Return (X, Y) of the center of cell containing provided text 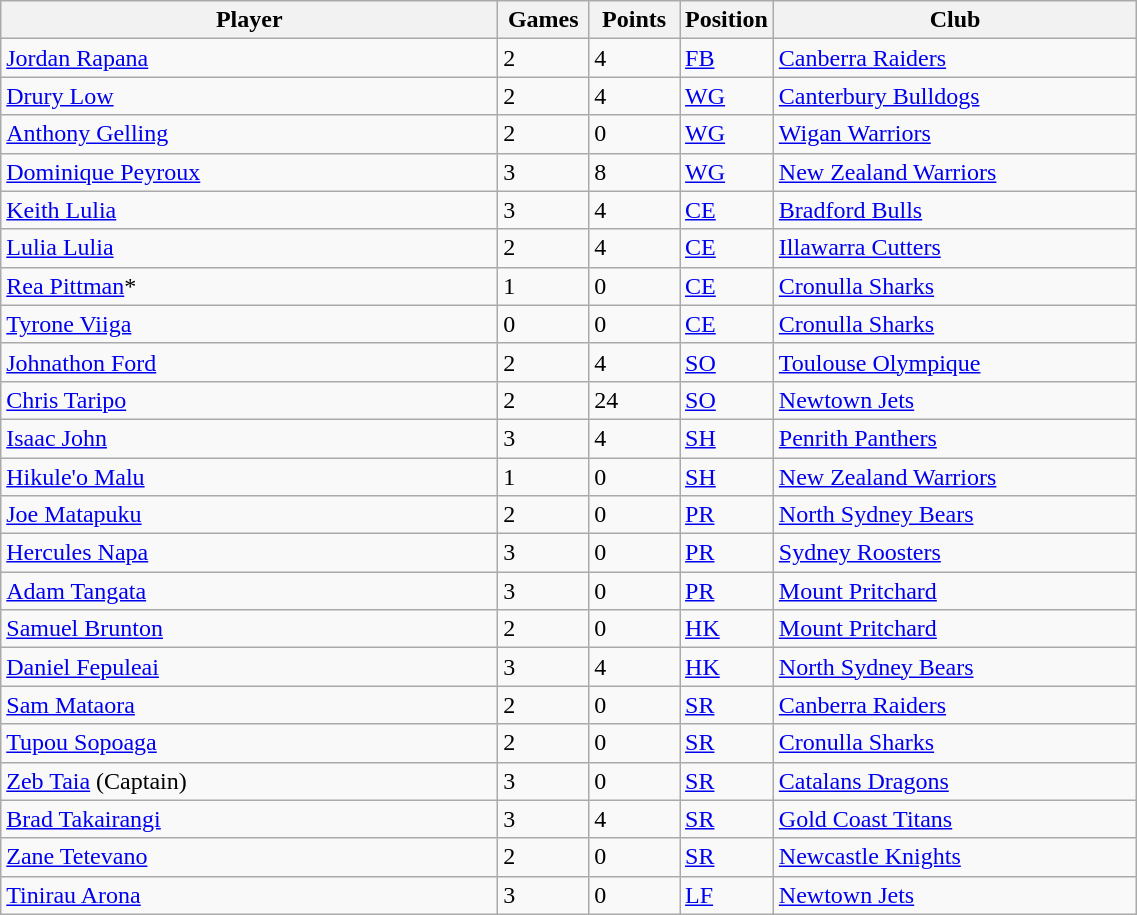
Isaac John (250, 438)
Tinirau Arona (250, 895)
Tyrone Viiga (250, 324)
Toulouse Olympique (955, 362)
Dominique Peyroux (250, 172)
Games (544, 20)
Keith Lulia (250, 210)
FB (727, 58)
Zane Tetevano (250, 857)
24 (634, 400)
Catalans Dragons (955, 781)
Hikule'o Malu (250, 477)
Johnathon Ford (250, 362)
Newcastle Knights (955, 857)
8 (634, 172)
Bradford Bulls (955, 210)
Wigan Warriors (955, 134)
Club (955, 20)
Sam Mataora (250, 705)
Hercules Napa (250, 553)
Drury Low (250, 96)
Chris Taripo (250, 400)
Joe Matapuku (250, 515)
Sydney Roosters (955, 553)
Zeb Taia (Captain) (250, 781)
Jordan Rapana (250, 58)
Position (727, 20)
Lulia Lulia (250, 248)
LF (727, 895)
Illawarra Cutters (955, 248)
Daniel Fepuleai (250, 667)
Samuel Brunton (250, 629)
Player (250, 20)
Anthony Gelling (250, 134)
Tupou Sopoaga (250, 743)
Points (634, 20)
Adam Tangata (250, 591)
Canterbury Bulldogs (955, 96)
Gold Coast Titans (955, 819)
Rea Pittman* (250, 286)
Penrith Panthers (955, 438)
Brad Takairangi (250, 819)
